Output the [X, Y] coordinate of the center of the cell containing the given text.  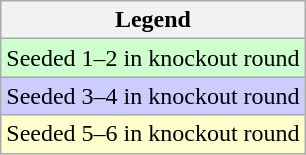
Seeded 1–2 in knockout round [153, 58]
Seeded 3–4 in knockout round [153, 96]
Seeded 5–6 in knockout round [153, 134]
Legend [153, 20]
